Scan for the cell matching the given text and deliver its (X, Y) coordinate at center. 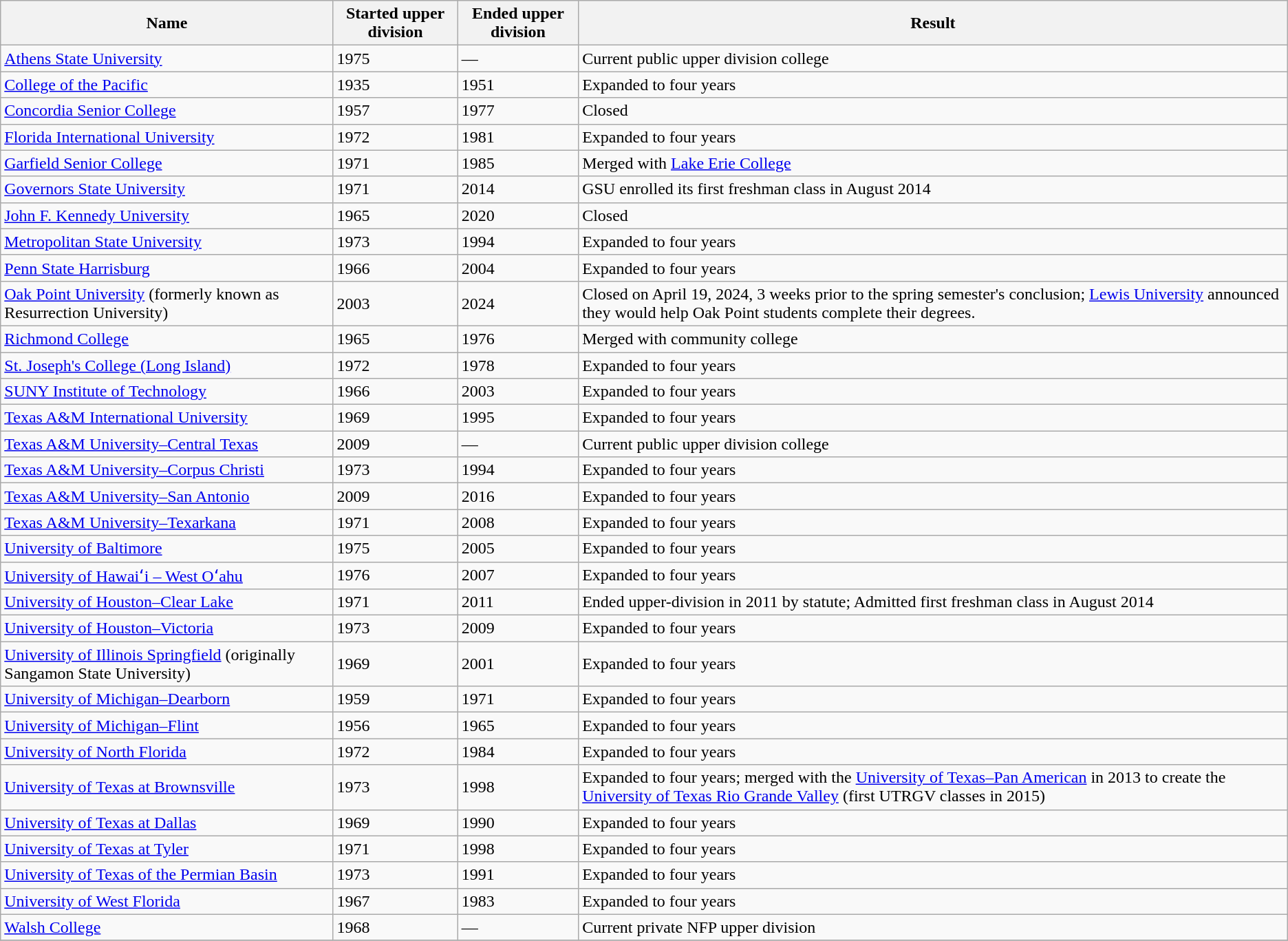
John F. Kennedy University (167, 215)
2024 (518, 303)
Texas A&M University–Texarkana (167, 522)
Richmond College (167, 339)
2008 (518, 522)
Texas A&M University–Central Texas (167, 444)
2016 (518, 496)
1978 (518, 366)
Result (933, 23)
Ended upper-division in 2011 by statute; Admitted first freshman class in August 2014 (933, 602)
University of West Florida (167, 901)
University of Texas at Dallas (167, 823)
1935 (395, 85)
University of Texas at Tyler (167, 849)
Athens State University (167, 59)
2007 (518, 575)
University of Michigan–Dearborn (167, 699)
University of Texas at Brownsville (167, 787)
Current private NFP upper division (933, 927)
University of Houston–Clear Lake (167, 602)
1991 (518, 875)
1959 (395, 699)
Started upper division (395, 23)
SUNY Institute of Technology (167, 392)
Name (167, 23)
1968 (395, 927)
College of the Pacific (167, 85)
2020 (518, 215)
2011 (518, 602)
Florida International University (167, 137)
University of Houston–Victoria (167, 628)
University of Michigan–Flint (167, 726)
St. Joseph's College (Long Island) (167, 366)
University of Baltimore (167, 549)
Merged with community college (933, 339)
1995 (518, 418)
1985 (518, 163)
2014 (518, 189)
Ended upper division (518, 23)
1983 (518, 901)
Walsh College (167, 927)
1951 (518, 85)
Texas A&M University–San Antonio (167, 496)
1990 (518, 823)
1981 (518, 137)
Texas A&M International University (167, 418)
2004 (518, 268)
University of North Florida (167, 752)
1977 (518, 111)
Metropolitan State University (167, 242)
Texas A&M University–Corpus Christi (167, 470)
University of Illinois Springfield (originally Sangamon State University) (167, 664)
2005 (518, 549)
Oak Point University (formerly known as Resurrection University) (167, 303)
1957 (395, 111)
Governors State University (167, 189)
University of Texas of the Permian Basin (167, 875)
University of Hawaiʻi – West Oʻahu (167, 575)
1984 (518, 752)
GSU enrolled its first freshman class in August 2014 (933, 189)
Garfield Senior College (167, 163)
Penn State Harrisburg (167, 268)
1956 (395, 726)
Merged with Lake Erie College (933, 163)
Concordia Senior College (167, 111)
2001 (518, 664)
1967 (395, 901)
